Determine the [x, y] coordinate at the center of the cell enclosing the given text.  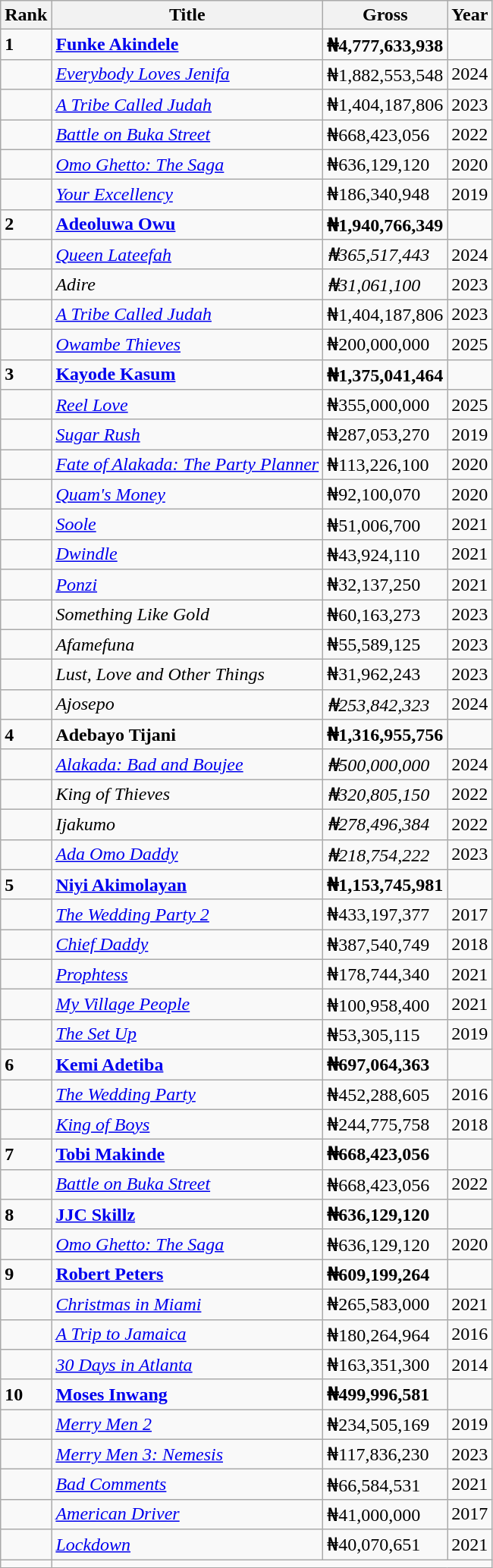
₦51,006,700 [385, 525]
₦31,962,243 [385, 675]
Afamefuna [187, 644]
₦433,197,377 [385, 914]
Year [470, 15]
9 [26, 1275]
Sugar Rush [187, 434]
1 [26, 45]
₦387,540,749 [385, 945]
Queen Lateefah [187, 255]
Owambe Thieves [187, 344]
₦41,000,000 [385, 1514]
Title [187, 15]
Niyi Akimolayan [187, 885]
Everybody Loves Jenifa [187, 74]
Kemi Adetiba [187, 1065]
₦320,805,150 [385, 795]
₦53,305,115 [385, 1034]
King of Thieves [187, 795]
₦499,996,581 [385, 1394]
Lockdown [187, 1544]
Ada Omo Daddy [187, 855]
₦500,000,000 [385, 764]
6 [26, 1065]
₦355,000,000 [385, 405]
Rank [26, 15]
Adeoluwa Owu [187, 224]
Kayode Kasum [187, 375]
Gross [385, 15]
₦31,061,100 [385, 284]
₦253,842,323 [385, 704]
₦218,754,222 [385, 855]
₦113,226,100 [385, 465]
Quam's Money [187, 494]
Your Excellency [187, 195]
₦1,882,553,548 [385, 74]
₦186,340,948 [385, 195]
₦244,775,758 [385, 1124]
₦178,744,340 [385, 974]
Bad Comments [187, 1485]
Merry Men 3: Nemesis [187, 1454]
₦100,958,400 [385, 1005]
8 [26, 1215]
7 [26, 1155]
Christmas in Miami [187, 1304]
₦55,589,125 [385, 644]
₦200,000,000 [385, 344]
₦32,137,250 [385, 585]
Prophtess [187, 974]
₦1,375,041,464 [385, 375]
4 [26, 735]
Adebayo Tijani [187, 735]
Soole [187, 525]
Adire [187, 284]
30 Days in Atlanta [187, 1365]
₦278,496,384 [385, 824]
Moses Inwang [187, 1394]
Robert Peters [187, 1275]
Merry Men 2 [187, 1425]
3 [26, 375]
Alakada: Bad and Boujee [187, 764]
₦287,053,270 [385, 434]
The Wedding Party [187, 1095]
Something Like Gold [187, 614]
₦180,264,964 [385, 1334]
Ijakumo [187, 824]
Dwindle [187, 554]
₦1,153,745,981 [385, 885]
₦1,940,766,349 [385, 224]
The Set Up [187, 1034]
₦265,583,000 [385, 1304]
Ajosepo [187, 704]
₦4,777,633,938 [385, 45]
₦697,064,363 [385, 1065]
JJC Skillz [187, 1215]
2 [26, 224]
Lust, Love and Other Things [187, 675]
₦1,316,955,756 [385, 735]
₦92,100,070 [385, 494]
₦60,163,273 [385, 614]
₦452,288,605 [385, 1095]
₦117,836,230 [385, 1454]
King of Boys [187, 1124]
Chief Daddy [187, 945]
₦365,517,443 [385, 255]
The Wedding Party 2 [187, 914]
Reel Love [187, 405]
10 [26, 1394]
2014 [470, 1365]
5 [26, 885]
American Driver [187, 1514]
Fate of Alakada: The Party Planner [187, 465]
A Trip to Jamaica [187, 1334]
₦43,924,110 [385, 554]
₦163,351,300 [385, 1365]
₦234,505,169 [385, 1425]
Funke Akindele [187, 45]
₦40,070,651 [385, 1544]
My Village People [187, 1005]
Tobi Makinde [187, 1155]
₦66,584,531 [385, 1485]
Ponzi [187, 585]
₦609,199,264 [385, 1275]
